Extract the [x, y] coordinate from the center of the cell holding the provided text.  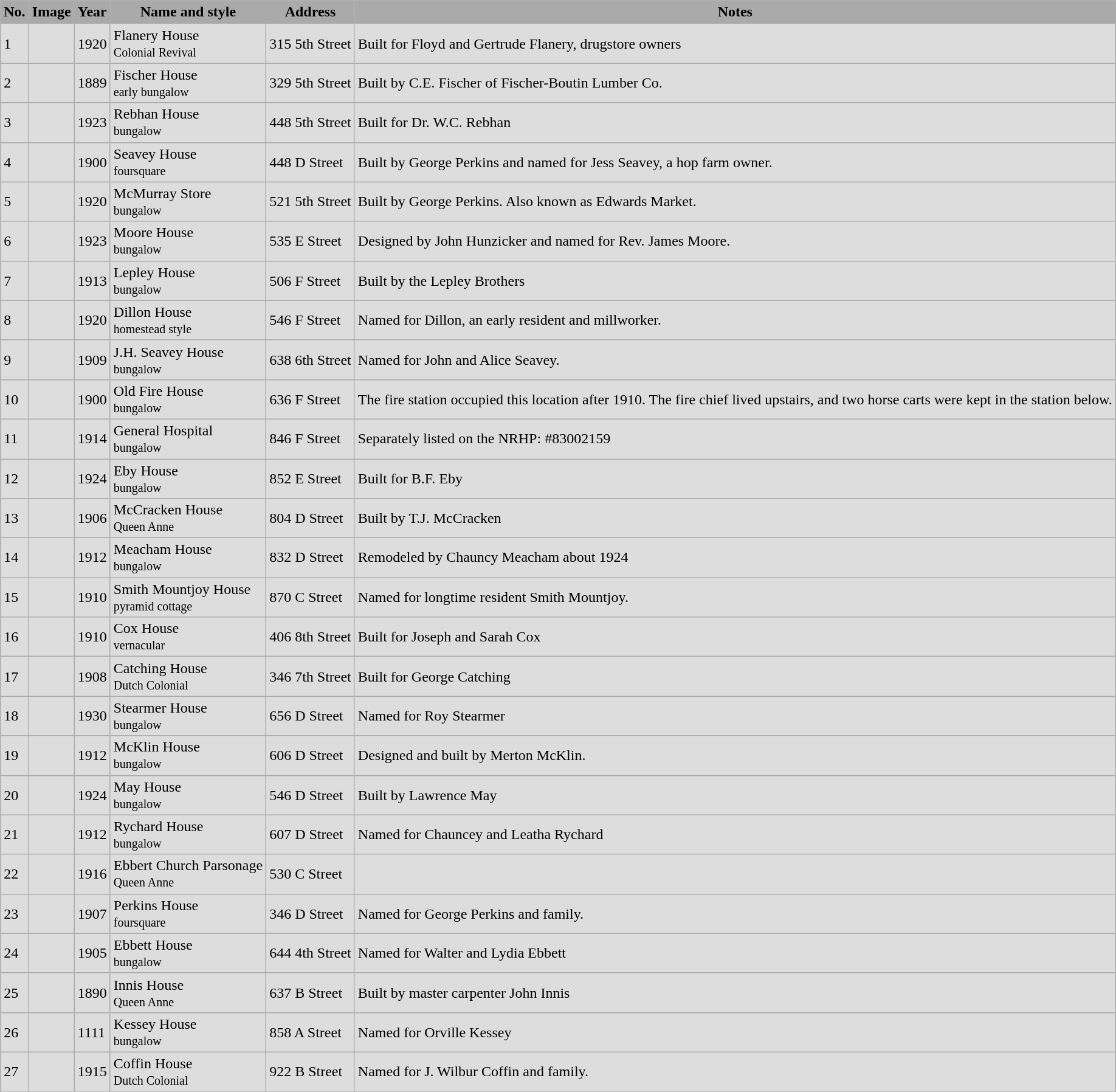
Named for George Perkins and family. [735, 913]
May Housebungalow [188, 795]
Cox Housevernacular [188, 637]
Old Fire Housebungalow [188, 399]
Meacham Housebungalow [188, 558]
10 [15, 399]
2 [15, 83]
21 [15, 834]
Built for Joseph and Sarah Cox [735, 637]
Moore Housebungalow [188, 241]
Flanery HouseColonial Revival [188, 44]
1111 [92, 1032]
23 [15, 913]
4 [15, 162]
McCracken HouseQueen Anne [188, 518]
9 [15, 360]
346 7th Street [311, 676]
Built for George Catching [735, 676]
1905 [92, 953]
Built by C.E. Fischer of Fischer-Boutin Lumber Co. [735, 83]
Built by the Lepley Brothers [735, 281]
1907 [92, 913]
607 D Street [311, 834]
Coffin HouseDutch Colonial [188, 1071]
Separately listed on the NRHP: #83002159 [735, 439]
Named for Walter and Lydia Ebbett [735, 953]
Designed by John Hunzicker and named for Rev. James Moore. [735, 241]
546 F Street [311, 320]
1930 [92, 716]
12 [15, 478]
Seavey Housefoursquare [188, 162]
18 [15, 716]
17 [15, 676]
846 F Street [311, 439]
5 [15, 202]
346 D Street [311, 913]
The fire station occupied this location after 1910. The fire chief lived upstairs, and two horse carts were kept in the station below. [735, 399]
McKlin Housebungalow [188, 755]
804 D Street [311, 518]
Rychard Housebungalow [188, 834]
Built by master carpenter John Innis [735, 992]
1913 [92, 281]
24 [15, 953]
638 6th Street [311, 360]
No. [15, 12]
1889 [92, 83]
1909 [92, 360]
Innis HouseQueen Anne [188, 992]
Smith Mountjoy Housepyramid cottage [188, 597]
26 [15, 1032]
Named for Orville Kessey [735, 1032]
25 [15, 992]
General Hospitalbungalow [188, 439]
15 [15, 597]
7 [15, 281]
Named for Dillon, an early resident and millworker. [735, 320]
315 5th Street [311, 44]
Named for Roy Stearmer [735, 716]
27 [15, 1071]
14 [15, 558]
22 [15, 874]
16 [15, 637]
Designed and built by Merton McKlin. [735, 755]
852 E Street [311, 478]
Fischer Houseearly bungalow [188, 83]
535 E Street [311, 241]
858 A Street [311, 1032]
Perkins Housefoursquare [188, 913]
8 [15, 320]
1890 [92, 992]
19 [15, 755]
1914 [92, 439]
606 D Street [311, 755]
Eby Housebungalow [188, 478]
506 F Street [311, 281]
521 5th Street [311, 202]
406 8th Street [311, 637]
329 5th Street [311, 83]
832 D Street [311, 558]
13 [15, 518]
Dillon Househomestead style [188, 320]
Lepley Housebungalow [188, 281]
Named for John and Alice Seavey. [735, 360]
Built for Floyd and Gertrude Flanery, drugstore owners [735, 44]
Built by George Perkins and named for Jess Seavey, a hop farm owner. [735, 162]
Built by Lawrence May [735, 795]
448 D Street [311, 162]
3 [15, 123]
Named for J. Wilbur Coffin and family. [735, 1071]
Year [92, 12]
448 5th Street [311, 123]
Built for B.F. Eby [735, 478]
Address [311, 12]
1915 [92, 1071]
Ebbert Church ParsonageQueen Anne [188, 874]
Named for longtime resident Smith Mountjoy. [735, 597]
1 [15, 44]
J.H. Seavey Housebungalow [188, 360]
Built for Dr. W.C. Rebhan [735, 123]
McMurray Storebungalow [188, 202]
Image [51, 12]
6 [15, 241]
637 B Street [311, 992]
922 B Street [311, 1071]
20 [15, 795]
636 F Street [311, 399]
546 D Street [311, 795]
870 C Street [311, 597]
11 [15, 439]
644 4th Street [311, 953]
Rebhan Housebungalow [188, 123]
Built by T.J. McCracken [735, 518]
Catching HouseDutch Colonial [188, 676]
Named for Chauncey and Leatha Rychard [735, 834]
Ebbett Housebungalow [188, 953]
530 C Street [311, 874]
Remodeled by Chauncy Meacham about 1924 [735, 558]
656 D Street [311, 716]
Built by George Perkins. Also known as Edwards Market. [735, 202]
Notes [735, 12]
1906 [92, 518]
1908 [92, 676]
Name and style [188, 12]
Stearmer Housebungalow [188, 716]
1916 [92, 874]
Kessey Housebungalow [188, 1032]
